Extract the (X, Y) coordinate from the center of the cell holding the provided text.  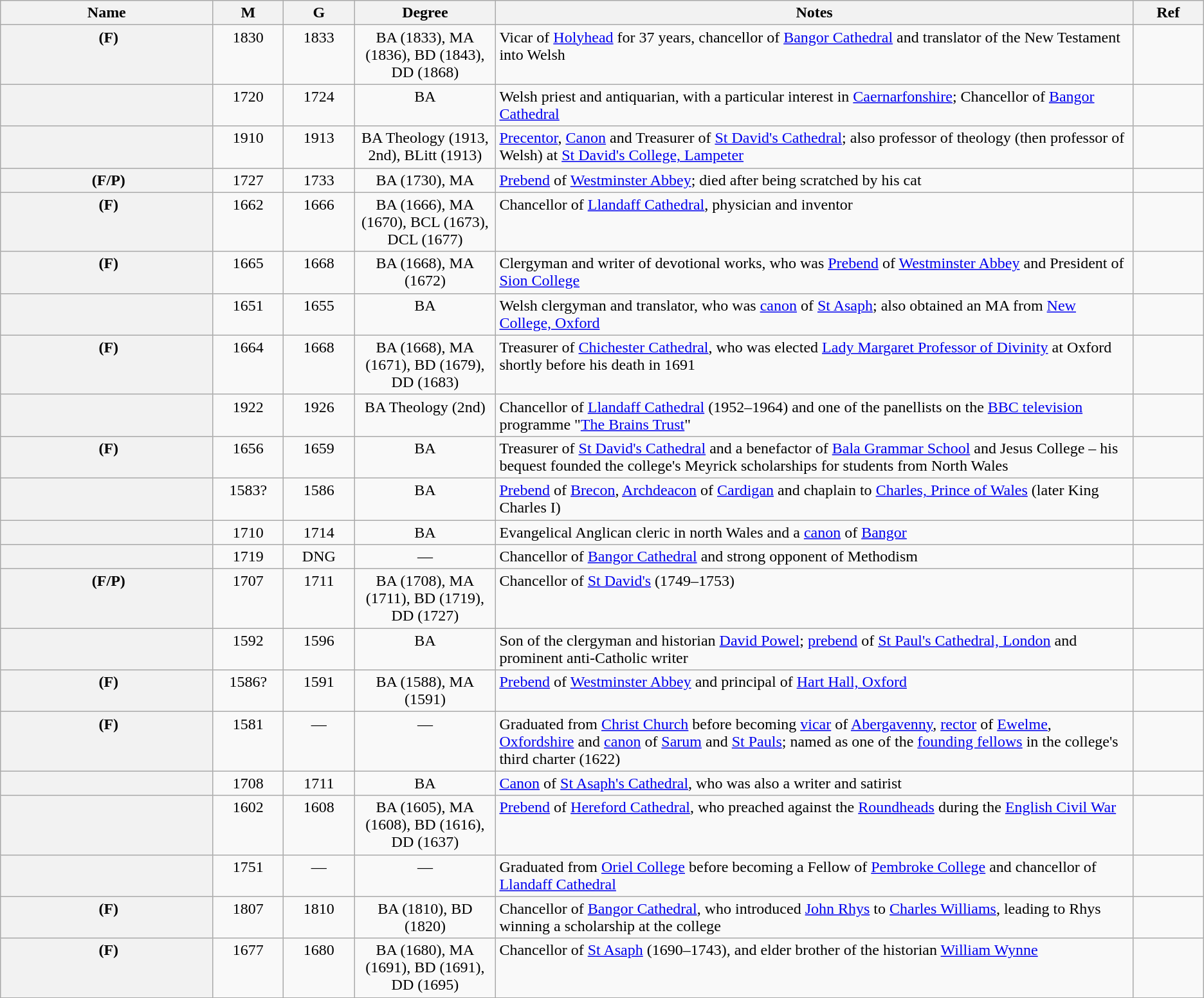
1707 (248, 599)
1810 (319, 917)
1680 (319, 968)
1913 (319, 147)
Prebend of Brecon, Archdeacon of Cardigan and chaplain to Charles, Prince of Wales (later King Charles I) (814, 499)
BA Theology (1913, 2nd), BLitt (1913) (425, 147)
BA (1708), MA (1711), BD (1719), DD (1727) (425, 599)
Prebend of Westminster Abbey and principal of Hart Hall, Oxford (814, 691)
1655 (319, 314)
G (319, 13)
1708 (248, 783)
1581 (248, 741)
1910 (248, 147)
Name (107, 13)
1714 (319, 532)
1751 (248, 876)
Welsh priest and antiquarian, with a particular interest in Caernarfonshire; Chancellor of Bangor Cathedral (814, 105)
Son of the clergyman and historian David Powel; prebend of St Paul's Cathedral, London and prominent anti-Catholic writer (814, 649)
1665 (248, 273)
1662 (248, 222)
1651 (248, 314)
BA (1588), MA (1591) (425, 691)
1830 (248, 55)
1733 (319, 180)
Chancellor of St Asaph (1690–1743), and elder brother of the historian William Wynne (814, 968)
BA Theology (2nd) (425, 415)
1583? (248, 499)
1727 (248, 180)
M (248, 13)
1596 (319, 649)
1659 (319, 457)
1719 (248, 557)
1724 (319, 105)
Welsh clergyman and translator, who was canon of St Asaph; also obtained an MA from New College, Oxford (814, 314)
Vicar of Holyhead for 37 years, chancellor of Bangor Cathedral and translator of the New Testament into Welsh (814, 55)
Chancellor of St David's (1749–1753) (814, 599)
1664 (248, 365)
1666 (319, 222)
BA (1730), MA (425, 180)
Chancellor of Llandaff Cathedral, physician and inventor (814, 222)
Degree (425, 13)
Prebend of Hereford Cathedral, who preached against the Roundheads during the English Civil War (814, 825)
1677 (248, 968)
Chancellor of Llandaff Cathedral (1952–1964) and one of the panellists on the BBC television programme "The Brains Trust" (814, 415)
Chancellor of Bangor Cathedral and strong opponent of Methodism (814, 557)
Graduated from Oriel College before becoming a Fellow of Pembroke College and chancellor of Llandaff Cathedral (814, 876)
BA (1833), MA (1836), BD (1843), DD (1868) (425, 55)
1926 (319, 415)
Evangelical Anglican cleric in north Wales and a canon of Bangor (814, 532)
1922 (248, 415)
Treasurer of Chichester Cathedral, who was elected Lady Margaret Professor of Divinity at Oxford shortly before his death in 1691 (814, 365)
Ref (1168, 13)
BA (1666), MA (1670), BCL (1673), DCL (1677) (425, 222)
BA (1680), MA (1691), BD (1691), DD (1695) (425, 968)
DNG (319, 557)
1656 (248, 457)
BA (1605), MA (1608), BD (1616), DD (1637) (425, 825)
Precentor, Canon and Treasurer of St David's Cathedral; also professor of theology (then professor of Welsh) at St David's College, Lampeter (814, 147)
BA (1668), MA (1672) (425, 273)
1591 (319, 691)
Notes (814, 13)
Clergyman and writer of devotional works, who was Prebend of Westminster Abbey and President of Sion College (814, 273)
Prebend of Westminster Abbey; died after being scratched by his cat (814, 180)
1602 (248, 825)
Canon of St Asaph's Cathedral, who was also a writer and satirist (814, 783)
Chancellor of Bangor Cathedral, who introduced John Rhys to Charles Williams, leading to Rhys winning a scholarship at the college (814, 917)
1586? (248, 691)
1710 (248, 532)
1720 (248, 105)
BA (1810), BD (1820) (425, 917)
BA (1668), MA (1671), BD (1679), DD (1683) (425, 365)
1592 (248, 649)
1807 (248, 917)
1586 (319, 499)
1833 (319, 55)
1608 (319, 825)
